Determine the [X, Y] coordinate at the center of the cell enclosing the given text.  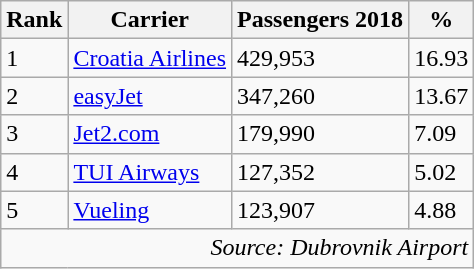
3 [34, 134]
Source: Dubrovnik Airport [238, 248]
123,907 [320, 210]
Carrier [150, 20]
5.02 [442, 172]
16.93 [442, 58]
347,260 [320, 96]
2 [34, 96]
easyJet [150, 96]
% [442, 20]
127,352 [320, 172]
7.09 [442, 134]
Croatia Airlines [150, 58]
Passengers 2018 [320, 20]
179,990 [320, 134]
Jet2.com [150, 134]
4.88 [442, 210]
13.67 [442, 96]
429,953 [320, 58]
5 [34, 210]
1 [34, 58]
4 [34, 172]
TUI Airways [150, 172]
Rank [34, 20]
Vueling [150, 210]
